Extract the [X, Y] coordinate from the center of the cell holding the provided text.  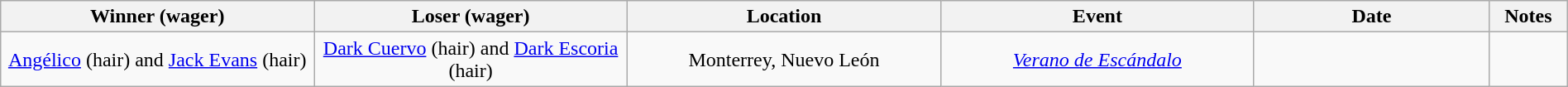
Notes [1528, 17]
Dark Cuervo (hair) and Dark Escoria (hair) [471, 60]
Winner (wager) [157, 17]
Angélico (hair) and Jack Evans (hair) [157, 60]
Date [1371, 17]
Monterrey, Nuevo León [784, 60]
Location [784, 17]
Event [1097, 17]
Loser (wager) [471, 17]
Verano de Escándalo [1097, 60]
